From the cell containing the given text, extract its center point as [X, Y] coordinate. 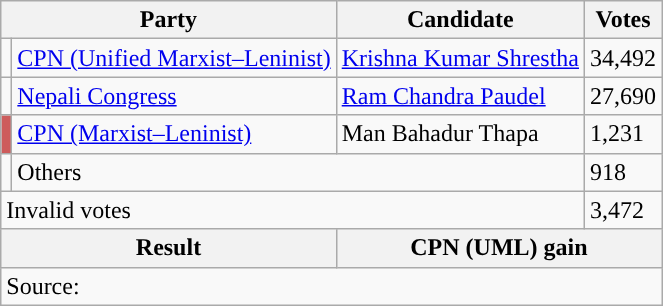
3,472 [624, 210]
Nepali Congress [174, 96]
1,231 [624, 134]
CPN (UML) gain [498, 248]
918 [624, 172]
Votes [624, 20]
CPN (Marxist–Leninist) [174, 134]
Result [168, 248]
Party [168, 20]
Source: [332, 286]
Invalid votes [293, 210]
27,690 [624, 96]
Man Bahadur Thapa [460, 134]
Krishna Kumar Shrestha [460, 58]
Candidate [460, 20]
Others [298, 172]
Ram Chandra Paudel [460, 96]
CPN (Unified Marxist–Leninist) [174, 58]
34,492 [624, 58]
